Search for the cell housing the specified text and yield its [X, Y] center coordinate. 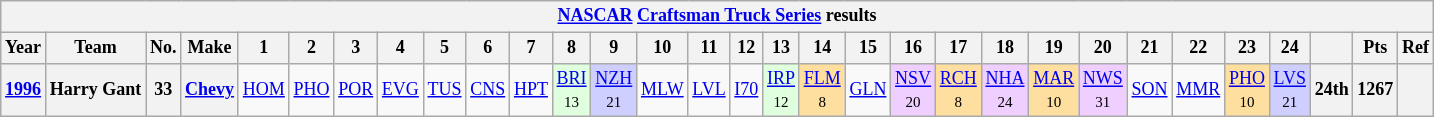
12 [746, 48]
LVL [709, 90]
NHA24 [1005, 90]
18 [1005, 48]
24th [1332, 90]
MMR [1198, 90]
HPT [532, 90]
23 [1248, 48]
TUS [444, 90]
MLW [662, 90]
6 [488, 48]
4 [401, 48]
POR [356, 90]
7 [532, 48]
5 [444, 48]
CNS [488, 90]
FLM8 [822, 90]
HOM [264, 90]
2 [312, 48]
NZH21 [614, 90]
GLN [868, 90]
Harry Gant [95, 90]
33 [164, 90]
Chevy [210, 90]
3 [356, 48]
RCH8 [958, 90]
Team [95, 48]
BRI13 [572, 90]
Ref [1416, 48]
14 [822, 48]
NWS31 [1102, 90]
20 [1102, 48]
19 [1054, 48]
13 [782, 48]
1 [264, 48]
10 [662, 48]
22 [1198, 48]
15 [868, 48]
I70 [746, 90]
EVG [401, 90]
8 [572, 48]
Year [24, 48]
11 [709, 48]
SON [1150, 90]
Pts [1376, 48]
24 [1290, 48]
NSV20 [914, 90]
IRP12 [782, 90]
PHO [312, 90]
MAR10 [1054, 90]
1267 [1376, 90]
PHO10 [1248, 90]
17 [958, 48]
No. [164, 48]
1996 [24, 90]
Make [210, 48]
LVS21 [1290, 90]
NASCAR Craftsman Truck Series results [718, 16]
21 [1150, 48]
9 [614, 48]
16 [914, 48]
